Pinpoint the cell where the given text exists, returning its [x, y] midpoint coordinate. 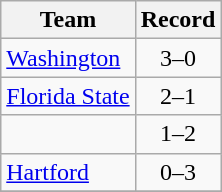
1–2 [178, 134]
0–3 [178, 172]
3–0 [178, 58]
Florida State [68, 96]
Team [68, 20]
Hartford [68, 172]
Record [178, 20]
Washington [68, 58]
2–1 [178, 96]
